Return the [x, y] coordinate for the center point of the cell that contains the specified text.  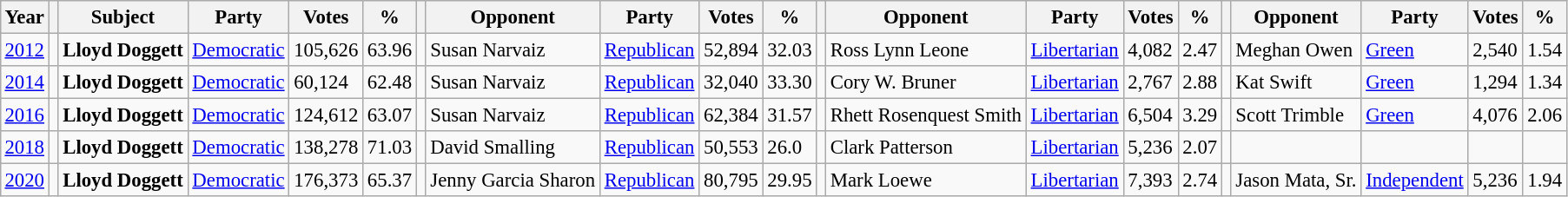
1,294 [1496, 82]
60,124 [327, 82]
Year [24, 17]
176,373 [327, 181]
2.88 [1200, 82]
2016 [24, 115]
3.29 [1200, 115]
62.48 [390, 82]
Jenny Garcia Sharon [513, 181]
138,278 [327, 148]
1.54 [1545, 49]
63.96 [390, 49]
Kat Swift [1296, 82]
2012 [24, 49]
52,894 [731, 49]
105,626 [327, 49]
32.03 [790, 49]
71.03 [390, 148]
Jason Mata, Sr. [1296, 181]
50,553 [731, 148]
2018 [24, 148]
2.06 [1545, 115]
7,393 [1150, 181]
65.37 [390, 181]
Subject [123, 17]
80,795 [731, 181]
2.74 [1200, 181]
Independent [1414, 181]
26.0 [790, 148]
31.57 [790, 115]
32,040 [731, 82]
4,082 [1150, 49]
2,767 [1150, 82]
62,384 [731, 115]
Cory W. Bruner [926, 82]
1.94 [1545, 181]
Scott Trimble [1296, 115]
124,612 [327, 115]
Mark Loewe [926, 181]
Meghan Owen [1296, 49]
4,076 [1496, 115]
2,540 [1496, 49]
2014 [24, 82]
33.30 [790, 82]
29.95 [790, 181]
6,504 [1150, 115]
63.07 [390, 115]
Rhett Rosenquest Smith [926, 115]
1.34 [1545, 82]
Ross Lynn Leone [926, 49]
Clark Patterson [926, 148]
David Smalling [513, 148]
2020 [24, 181]
2.47 [1200, 49]
2.07 [1200, 148]
